Identify which cell holds the provided text, then report its [X, Y] central coordinate. 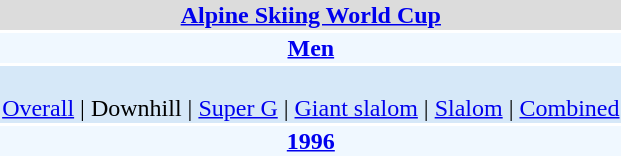
1996 [311, 141]
Alpine Skiing World Cup [311, 15]
Men [311, 48]
Overall | Downhill | Super G | Giant slalom | Slalom | Combined [311, 94]
